Capture the cell that displays the provided text and extract its [x, y] central coordinate. 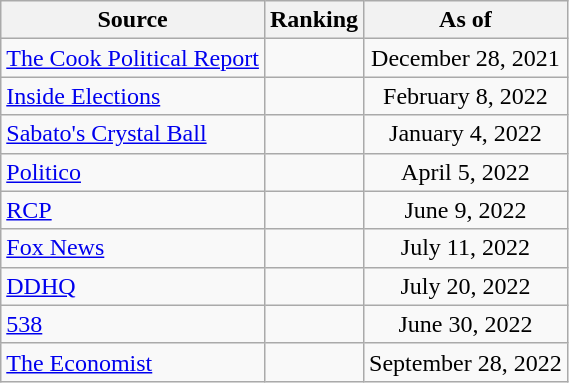
Source [133, 20]
Fox News [133, 248]
Inside Elections [133, 96]
July 20, 2022 [466, 286]
Ranking [314, 20]
As of [466, 20]
January 4, 2022 [466, 134]
June 30, 2022 [466, 324]
September 28, 2022 [466, 362]
June 9, 2022 [466, 210]
DDHQ [133, 286]
538 [133, 324]
The Economist [133, 362]
April 5, 2022 [466, 172]
The Cook Political Report [133, 58]
Sabato's Crystal Ball [133, 134]
Politico [133, 172]
July 11, 2022 [466, 248]
December 28, 2021 [466, 58]
February 8, 2022 [466, 96]
RCP [133, 210]
